Return the (X, Y) coordinate for the center point of the cell that contains the specified text.  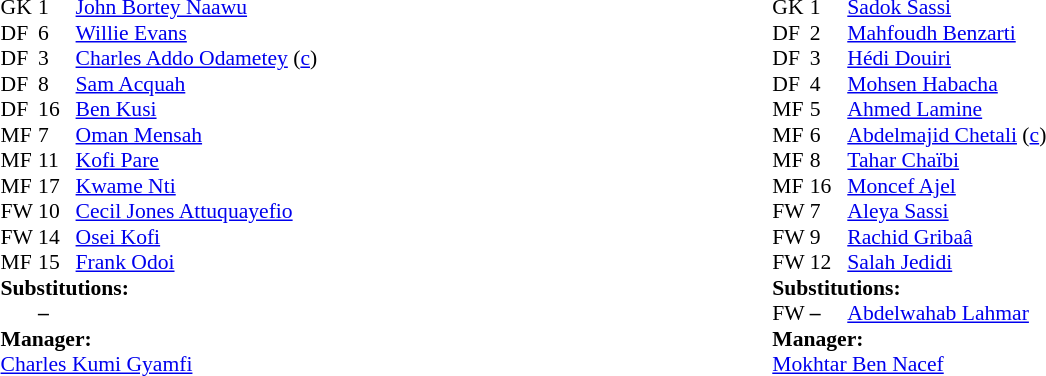
Moncef Ajel (946, 186)
Mahfoudh Benzarti (946, 33)
Kwame Nti (197, 186)
15 (57, 263)
Sam Acquah (197, 84)
10 (57, 211)
Tahar Chaïbi (946, 161)
Abdelwahab Lahmar (946, 313)
14 (57, 237)
Kofi Pare (197, 161)
Rachid Gribaâ (946, 237)
Hédi Douiri (946, 59)
Cecil Jones Attuquayefio (197, 211)
Ben Kusi (197, 109)
11 (57, 161)
9 (829, 237)
Mohsen Habacha (946, 84)
5 (829, 109)
Abdelmajid Chetali (c) (946, 135)
Oman Mensah (197, 135)
Frank Odoi (197, 263)
2 (829, 33)
4 (829, 84)
Willie Evans (197, 33)
Osei Kofi (197, 237)
Charles Addo Odametey (c) (197, 59)
Aleya Sassi (946, 211)
Ahmed Lamine (946, 109)
12 (829, 263)
17 (57, 186)
Salah Jedidi (946, 263)
